Capture the cell that displays the provided text and extract its (X, Y) central coordinate. 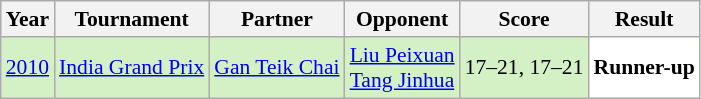
2010 (28, 68)
Liu Peixuan Tang Jinhua (402, 68)
Score (524, 19)
Partner (276, 19)
Opponent (402, 19)
Year (28, 19)
Runner-up (644, 68)
17–21, 17–21 (524, 68)
Result (644, 19)
Tournament (132, 19)
India Grand Prix (132, 68)
Gan Teik Chai (276, 68)
